Pinpoint the cell where the given text exists, returning its (x, y) midpoint coordinate. 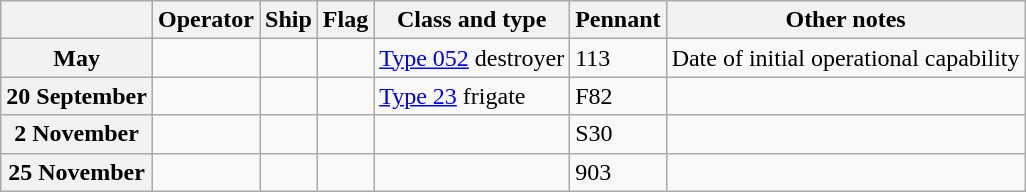
25 November (77, 172)
903 (618, 172)
Other notes (846, 20)
Operator (206, 20)
S30 (618, 134)
F82 (618, 96)
2 November (77, 134)
113 (618, 58)
Ship (289, 20)
Flag (345, 20)
Type 23 frigate (472, 96)
Pennant (618, 20)
Date of initial operational capability (846, 58)
Type 052 destroyer (472, 58)
Class and type (472, 20)
20 September (77, 96)
May (77, 58)
